Provide the [X, Y] coordinate of the cell's center where the given text is located.  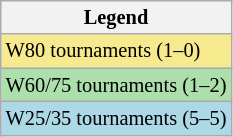
Legend [116, 17]
W25/35 tournaments (5–5) [116, 118]
W80 tournaments (1–0) [116, 51]
W60/75 tournaments (1–2) [116, 85]
